Find where the given text appears and provide that cell's center as [x, y] coordinate. 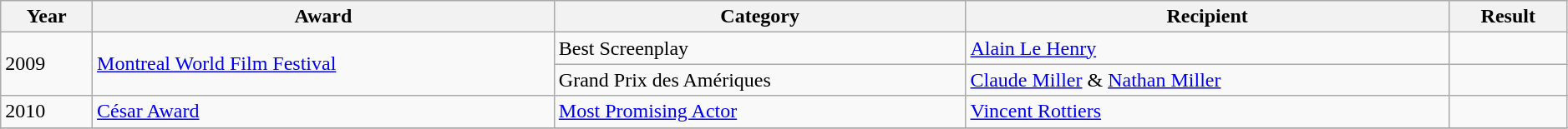
Alain Le Henry [1207, 48]
Vincent Rottiers [1207, 112]
Recipient [1207, 17]
Best Screenplay [760, 48]
Award [324, 17]
Grand Prix des Amériques [760, 80]
Montreal World Film Festival [324, 64]
Category [760, 17]
Year [47, 17]
César Award [324, 112]
2010 [47, 112]
Claude Miller & Nathan Miller [1207, 80]
Most Promising Actor [760, 112]
Result [1508, 17]
2009 [47, 64]
